Pinpoint the cell where the given text exists, returning its [x, y] midpoint coordinate. 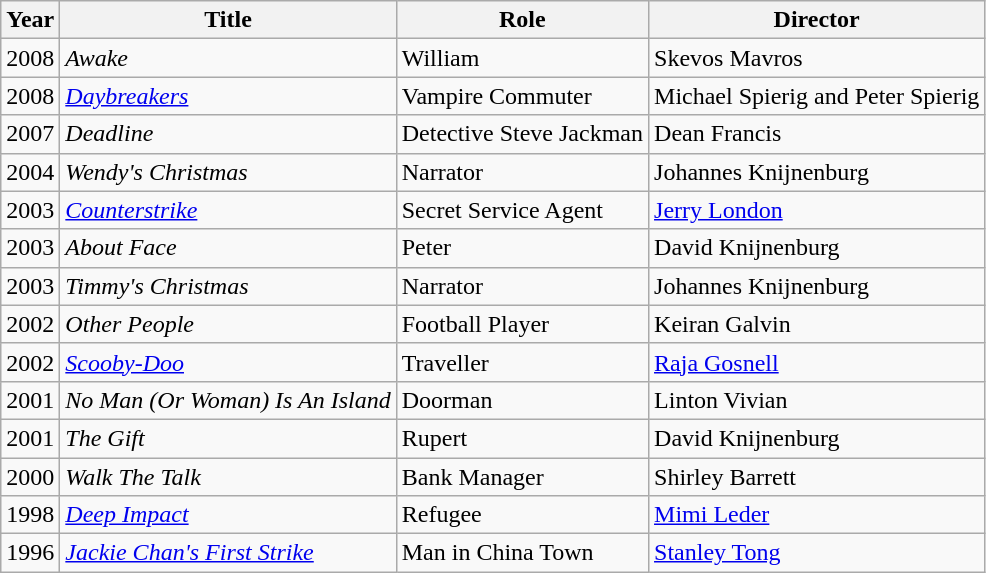
Mimi Leder [817, 515]
2004 [30, 172]
Walk The Talk [228, 477]
About Face [228, 248]
Wendy's Christmas [228, 172]
1998 [30, 515]
Role [522, 20]
Michael Spierig and Peter Spierig [817, 96]
Raja Gosnell [817, 362]
Keiran Galvin [817, 324]
Deep Impact [228, 515]
Traveller [522, 362]
Scooby-Doo [228, 362]
2007 [30, 134]
Vampire Commuter [522, 96]
Awake [228, 58]
William [522, 58]
The Gift [228, 438]
No Man (Or Woman) Is An Island [228, 400]
Other People [228, 324]
Shirley Barrett [817, 477]
Skevos Mavros [817, 58]
Doorman [522, 400]
Refugee [522, 515]
Peter [522, 248]
Stanley Tong [817, 553]
Year [30, 20]
Timmy's Christmas [228, 286]
Director [817, 20]
2000 [30, 477]
Secret Service Agent [522, 210]
Linton Vivian [817, 400]
Man in China Town [522, 553]
Daybreakers [228, 96]
1996 [30, 553]
Counterstrike [228, 210]
Dean Francis [817, 134]
Title [228, 20]
Football Player [522, 324]
Jerry London [817, 210]
Rupert [522, 438]
Bank Manager [522, 477]
Jackie Chan's First Strike [228, 553]
Deadline [228, 134]
Detective Steve Jackman [522, 134]
